Determine the (X, Y) coordinate at the center of the cell enclosing the given text.  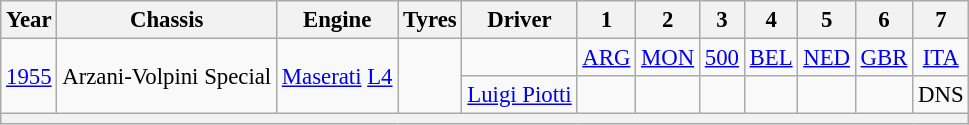
MON (668, 58)
Year (29, 20)
Luigi Piotti (520, 95)
NED (826, 58)
Maserati L4 (336, 76)
500 (722, 58)
ITA (941, 58)
GBR (884, 58)
Tyres (430, 20)
Chassis (167, 20)
2 (668, 20)
4 (771, 20)
ARG (606, 58)
7 (941, 20)
1955 (29, 76)
BEL (771, 58)
Engine (336, 20)
Driver (520, 20)
6 (884, 20)
DNS (941, 95)
5 (826, 20)
3 (722, 20)
Arzani-Volpini Special (167, 76)
1 (606, 20)
